For the text-containing cell, return its midpoint in (X, Y) coordinate format. 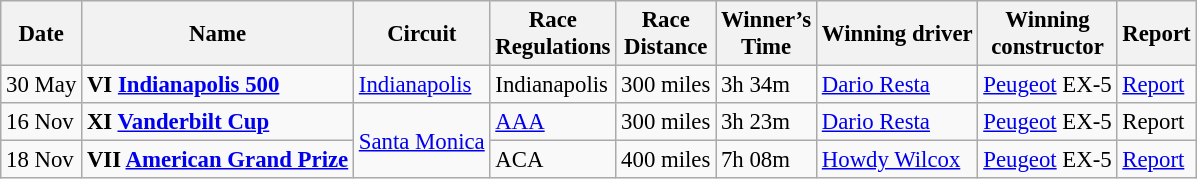
18 Nov (42, 160)
Santa Monica (422, 140)
30 May (42, 85)
ACA (553, 160)
16 Nov (42, 122)
Winningconstructor (1048, 34)
Name (218, 34)
Howdy Wilcox (896, 160)
Winner’sTime (766, 34)
VII American Grand Prize (218, 160)
AAA (553, 122)
XI Vanderbilt Cup (218, 122)
RaceDistance (666, 34)
400 miles (666, 160)
7h 08m (766, 160)
RaceRegulations (553, 34)
Date (42, 34)
3h 23m (766, 122)
3h 34m (766, 85)
Winning driver (896, 34)
VI Indianapolis 500 (218, 85)
Circuit (422, 34)
